Extract the [x, y] coordinate from the center of the cell holding the provided text.  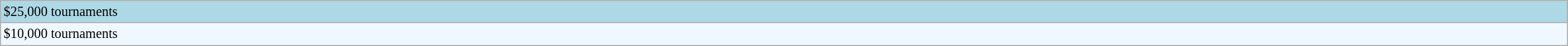
$10,000 tournaments [784, 34]
$25,000 tournaments [784, 11]
